Search for the cell housing the specified text and yield its (x, y) center coordinate. 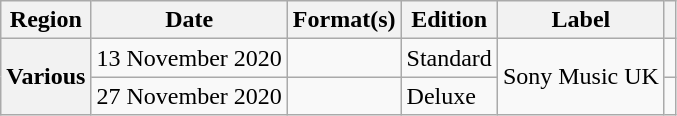
27 November 2020 (189, 96)
Region (46, 20)
Format(s) (344, 20)
Label (580, 20)
Sony Music UK (580, 77)
Various (46, 77)
Date (189, 20)
Standard (449, 58)
13 November 2020 (189, 58)
Deluxe (449, 96)
Edition (449, 20)
